Return the [X, Y] coordinate for the center point of the cell that contains the specified text.  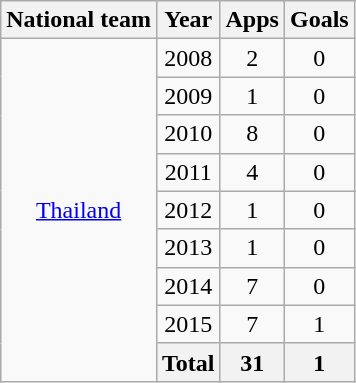
National team [79, 20]
2008 [188, 58]
Goals [319, 20]
2010 [188, 134]
2012 [188, 210]
2015 [188, 324]
4 [252, 172]
2009 [188, 96]
Total [188, 362]
Year [188, 20]
8 [252, 134]
Apps [252, 20]
2011 [188, 172]
31 [252, 362]
2014 [188, 286]
Thailand [79, 210]
2 [252, 58]
2013 [188, 248]
